Capture the cell that displays the provided text and extract its [x, y] central coordinate. 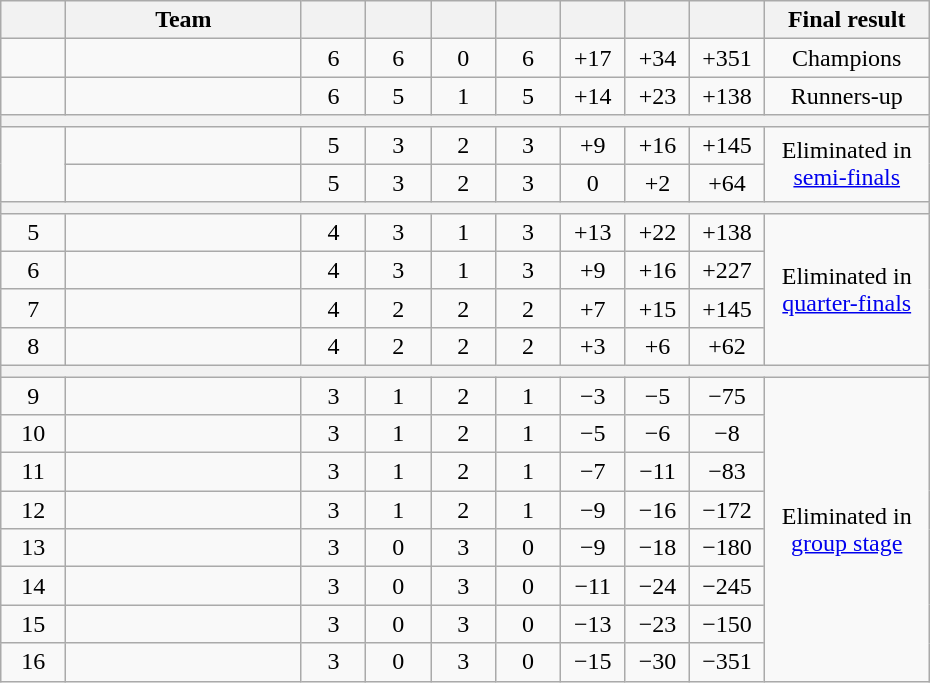
+23 [658, 96]
7 [34, 308]
Runners-up [846, 96]
−75 [727, 395]
Eliminated in semi-finals [846, 164]
10 [34, 434]
+14 [592, 96]
−30 [658, 662]
+22 [658, 232]
−83 [727, 472]
Champions [846, 58]
−18 [658, 548]
+7 [592, 308]
9 [34, 395]
+62 [727, 346]
15 [34, 624]
−3 [592, 395]
−16 [658, 510]
+3 [592, 346]
8 [34, 346]
Team [184, 20]
11 [34, 472]
+64 [727, 183]
+13 [592, 232]
−7 [592, 472]
+351 [727, 58]
−24 [658, 586]
12 [34, 510]
−13 [592, 624]
−6 [658, 434]
−180 [727, 548]
+17 [592, 58]
−245 [727, 586]
13 [34, 548]
16 [34, 662]
−15 [592, 662]
Eliminated in quarter-finals [846, 289]
+227 [727, 270]
−8 [727, 434]
+15 [658, 308]
+2 [658, 183]
−23 [658, 624]
+6 [658, 346]
14 [34, 586]
Final result [846, 20]
−351 [727, 662]
Eliminated in group stage [846, 528]
−172 [727, 510]
+34 [658, 58]
−150 [727, 624]
